Return the (x, y) coordinate for the center point of the cell that contains the specified text.  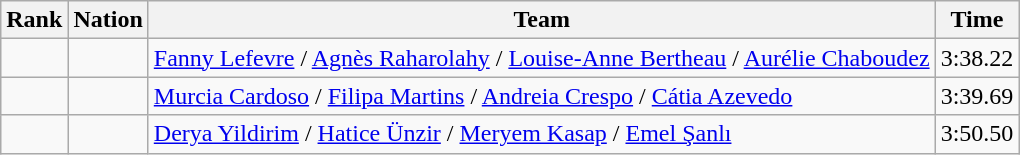
Rank (34, 20)
3:39.69 (977, 96)
3:50.50 (977, 134)
Fanny Lefevre / Agnès Raharolahy / Louise-Anne Bertheau / Aurélie Chaboudez (542, 58)
Nation (108, 20)
Time (977, 20)
Derya Yildirim / Hatice Ünzir / Meryem Kasap / Emel Şanlı (542, 134)
Team (542, 20)
Murcia Cardoso / Filipa Martins / Andreia Crespo / Cátia Azevedo (542, 96)
3:38.22 (977, 58)
